Pinpoint the cell where the given text exists, returning its (X, Y) midpoint coordinate. 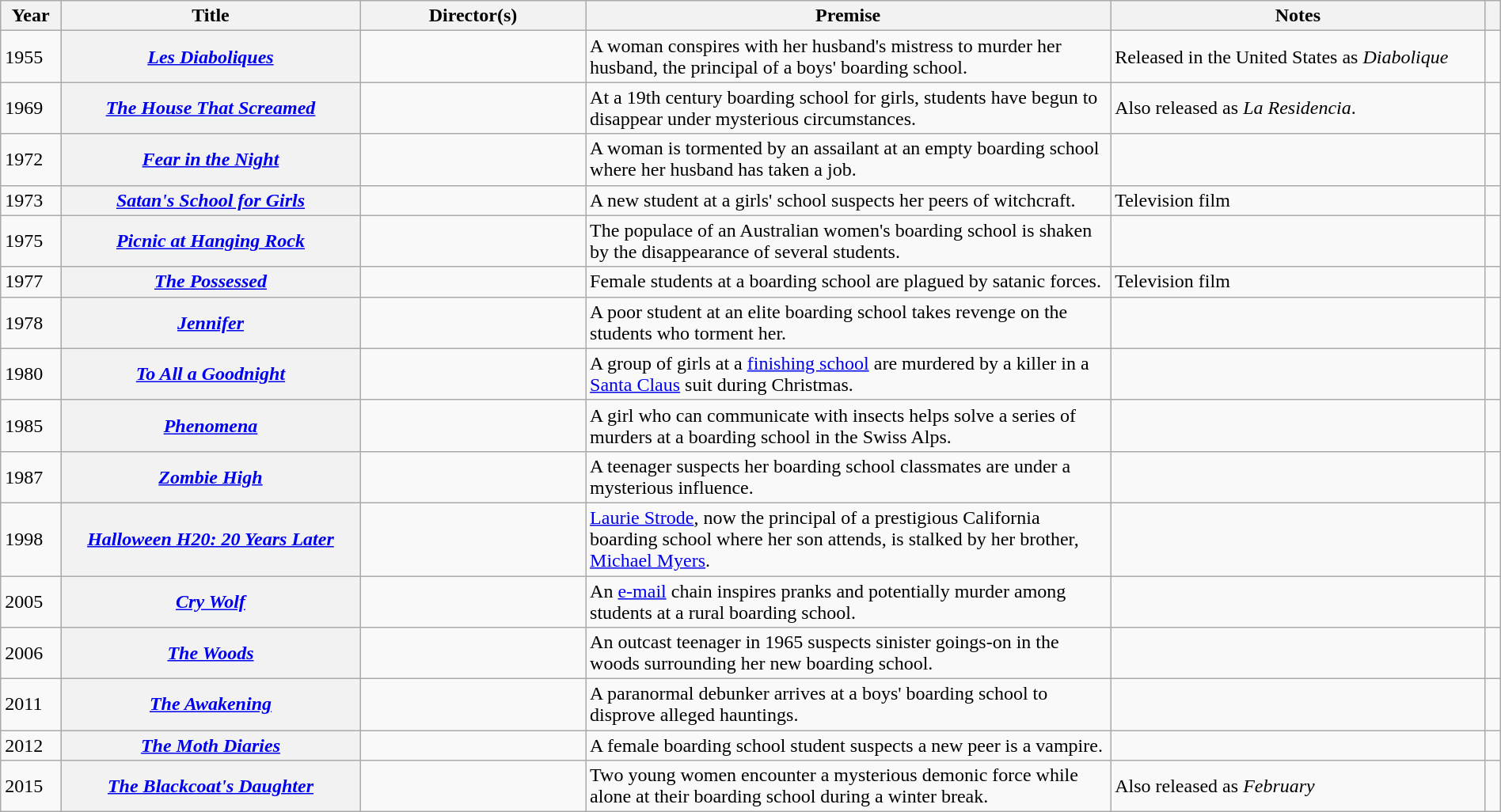
1975 (31, 241)
1978 (31, 323)
1973 (31, 200)
At a 19th century boarding school for girls, students have begun to disappear under mysterious circumstances. (849, 108)
To All a Goodnight (211, 374)
2012 (31, 746)
Jennifer (211, 323)
Halloween H20: 20 Years Later (211, 539)
Also released as February (1298, 787)
Laurie Strode, now the principal of a prestigious California boarding school where her son attends, is stalked by her brother, Michael Myers. (849, 539)
Zombie High (211, 476)
The House That Screamed (211, 108)
Premise (849, 16)
2015 (31, 787)
A new student at a girls' school suspects her peers of witchcraft. (849, 200)
The populace of an Australian women's boarding school is shaken by the disappearance of several students. (849, 241)
Director(s) (473, 16)
Year (31, 16)
Phenomena (211, 426)
Title (211, 16)
The Awakening (211, 704)
Notes (1298, 16)
Also released as La Residencia. (1298, 108)
1977 (31, 282)
1955 (31, 57)
A woman conspires with her husband's mistress to murder her husband, the principal of a boys' boarding school. (849, 57)
2011 (31, 704)
Cry Wolf (211, 601)
2005 (31, 601)
Two young women encounter a mysterious demonic force while alone at their boarding school during a winter break. (849, 787)
2006 (31, 654)
A girl who can communicate with insects helps solve a series of murders at a boarding school in the Swiss Alps. (849, 426)
1969 (31, 108)
Fear in the Night (211, 160)
A group of girls at a finishing school are murdered by a killer in a Santa Claus suit during Christmas. (849, 374)
The Woods (211, 654)
Released in the United States as Diabolique (1298, 57)
Female students at a boarding school are plagued by satanic forces. (849, 282)
Les Diaboliques (211, 57)
A teenager suspects her boarding school classmates are under a mysterious influence. (849, 476)
The Possessed (211, 282)
The Blackcoat's Daughter (211, 787)
A female boarding school student suspects a new peer is a vampire. (849, 746)
A woman is tormented by an assailant at an empty boarding school where her husband has taken a job. (849, 160)
An outcast teenager in 1965 suspects sinister goings-on in the woods surrounding her new boarding school. (849, 654)
The Moth Diaries (211, 746)
A paranormal debunker arrives at a boys' boarding school to disprove alleged hauntings. (849, 704)
1972 (31, 160)
A poor student at an elite boarding school takes revenge on the students who torment her. (849, 323)
1987 (31, 476)
1998 (31, 539)
Satan's School for Girls (211, 200)
1985 (31, 426)
1980 (31, 374)
An e-mail chain inspires pranks and potentially murder among students at a rural boarding school. (849, 601)
Picnic at Hanging Rock (211, 241)
